Output the (x, y) coordinate of the center of the cell containing the given text.  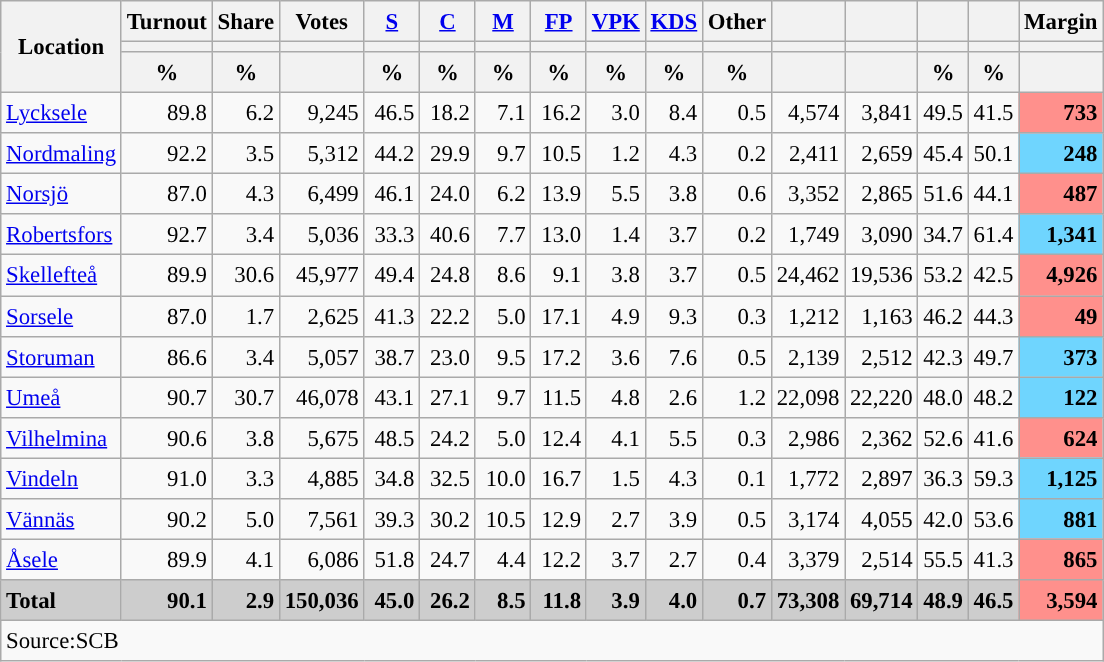
4,885 (322, 478)
4.9 (616, 316)
3,841 (882, 114)
7.6 (674, 356)
7.7 (503, 234)
Turnout (166, 22)
36.3 (943, 478)
52.6 (943, 438)
Nordmaling (62, 154)
44.3 (993, 316)
9.3 (674, 316)
49.4 (392, 276)
41.6 (993, 438)
2,139 (808, 356)
92.2 (166, 154)
90.2 (166, 520)
3,379 (808, 560)
12.9 (559, 520)
73,308 (808, 600)
3,174 (808, 520)
48.9 (943, 600)
39.3 (392, 520)
9.1 (559, 276)
90.7 (166, 398)
30.2 (448, 520)
0.4 (738, 560)
48.0 (943, 398)
13.9 (559, 194)
24.8 (448, 276)
26.2 (448, 600)
23.0 (448, 356)
43.1 (392, 398)
53.6 (993, 520)
27.1 (448, 398)
42.0 (943, 520)
1,125 (1061, 478)
24.2 (448, 438)
4,574 (808, 114)
6,086 (322, 560)
5,312 (322, 154)
30.6 (246, 276)
3.3 (246, 478)
90.6 (166, 438)
Share (246, 22)
KDS (674, 22)
49 (1061, 316)
12.4 (559, 438)
865 (1061, 560)
30.7 (246, 398)
122 (1061, 398)
59.3 (993, 478)
2,865 (882, 194)
45,977 (322, 276)
24.0 (448, 194)
9.5 (503, 356)
Location (62, 47)
16.7 (559, 478)
Norsjö (62, 194)
4,055 (882, 520)
S (392, 22)
0.1 (738, 478)
17.2 (559, 356)
49.5 (943, 114)
42.5 (993, 276)
2,411 (808, 154)
91.0 (166, 478)
40.6 (448, 234)
1,212 (808, 316)
0.6 (738, 194)
FP (559, 22)
2,659 (882, 154)
3,090 (882, 234)
33.3 (392, 234)
45.0 (392, 600)
4.8 (616, 398)
4,926 (1061, 276)
24,462 (808, 276)
92.7 (166, 234)
4.0 (674, 600)
12.2 (559, 560)
51.6 (943, 194)
7.1 (503, 114)
2,986 (808, 438)
2,514 (882, 560)
1.7 (246, 316)
M (503, 22)
Sorsele (62, 316)
3.5 (246, 154)
50.1 (993, 154)
11.8 (559, 600)
19,536 (882, 276)
Total (62, 600)
17.1 (559, 316)
1.4 (616, 234)
22,098 (808, 398)
3.6 (616, 356)
Umeå (62, 398)
8.4 (674, 114)
5,057 (322, 356)
24.7 (448, 560)
2.6 (674, 398)
16.2 (559, 114)
46.1 (392, 194)
2,362 (882, 438)
3,594 (1061, 600)
41.5 (993, 114)
0.7 (738, 600)
18.2 (448, 114)
4.4 (503, 560)
34.7 (943, 234)
3.0 (616, 114)
69,714 (882, 600)
Skellefteå (62, 276)
C (448, 22)
150,036 (322, 600)
34.8 (392, 478)
Robertsfors (62, 234)
11.5 (559, 398)
1,163 (882, 316)
61.4 (993, 234)
624 (1061, 438)
7,561 (322, 520)
Margin (1061, 22)
Vännäs (62, 520)
8.6 (503, 276)
248 (1061, 154)
Other (738, 22)
46.2 (943, 316)
3,352 (808, 194)
8.5 (503, 600)
29.9 (448, 154)
Åsele (62, 560)
22.2 (448, 316)
2.9 (246, 600)
90.1 (166, 600)
48.2 (993, 398)
373 (1061, 356)
6,499 (322, 194)
Votes (322, 22)
Storuman (62, 356)
89.8 (166, 114)
881 (1061, 520)
Lycksele (62, 114)
44.1 (993, 194)
1,749 (808, 234)
38.7 (392, 356)
487 (1061, 194)
86.6 (166, 356)
44.2 (392, 154)
1.5 (616, 478)
2,625 (322, 316)
2,512 (882, 356)
733 (1061, 114)
22,220 (882, 398)
9,245 (322, 114)
51.8 (392, 560)
53.2 (943, 276)
32.5 (448, 478)
VPK (616, 22)
55.5 (943, 560)
42.3 (943, 356)
Source:SCB (552, 640)
48.5 (392, 438)
Vilhelmina (62, 438)
10.0 (503, 478)
5,036 (322, 234)
46,078 (322, 398)
13.0 (559, 234)
49.7 (993, 356)
5,675 (322, 438)
45.4 (943, 154)
1,772 (808, 478)
2,897 (882, 478)
Vindeln (62, 478)
1,341 (1061, 234)
